Output the (x, y) coordinate of the center of the cell containing the given text.  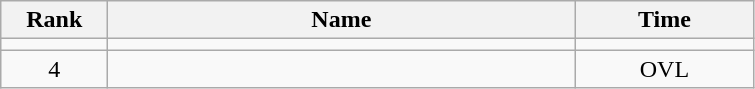
OVL (664, 69)
4 (54, 69)
Rank (54, 20)
Time (664, 20)
Name (342, 20)
